Extract the [X, Y] coordinate from the center of the cell holding the provided text.  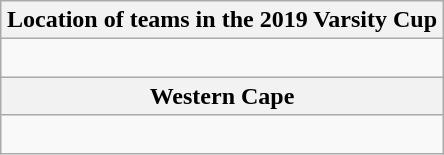
Location of teams in the 2019 Varsity Cup [222, 20]
Western Cape [222, 96]
